For the text-containing cell, return its midpoint in (X, Y) coordinate format. 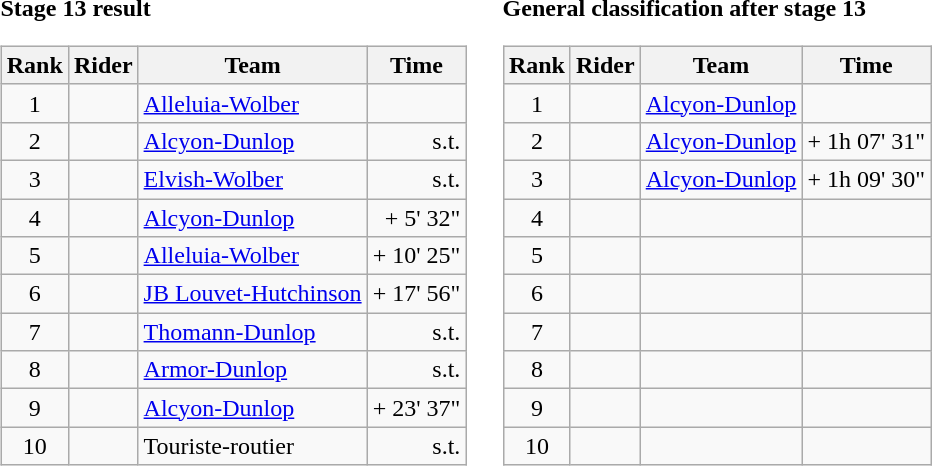
+ 1h 09' 30" (866, 179)
JB Louvet-Hutchinson (252, 294)
+ 10' 25" (416, 256)
+ 23' 37" (416, 408)
+ 17' 56" (416, 294)
Armor-Dunlop (252, 370)
+ 1h 07' 31" (866, 141)
Touriste-routier (252, 446)
+ 5' 32" (416, 217)
Elvish-Wolber (252, 179)
Thomann-Dunlop (252, 332)
